Return (X, Y) of the center of cell containing provided text 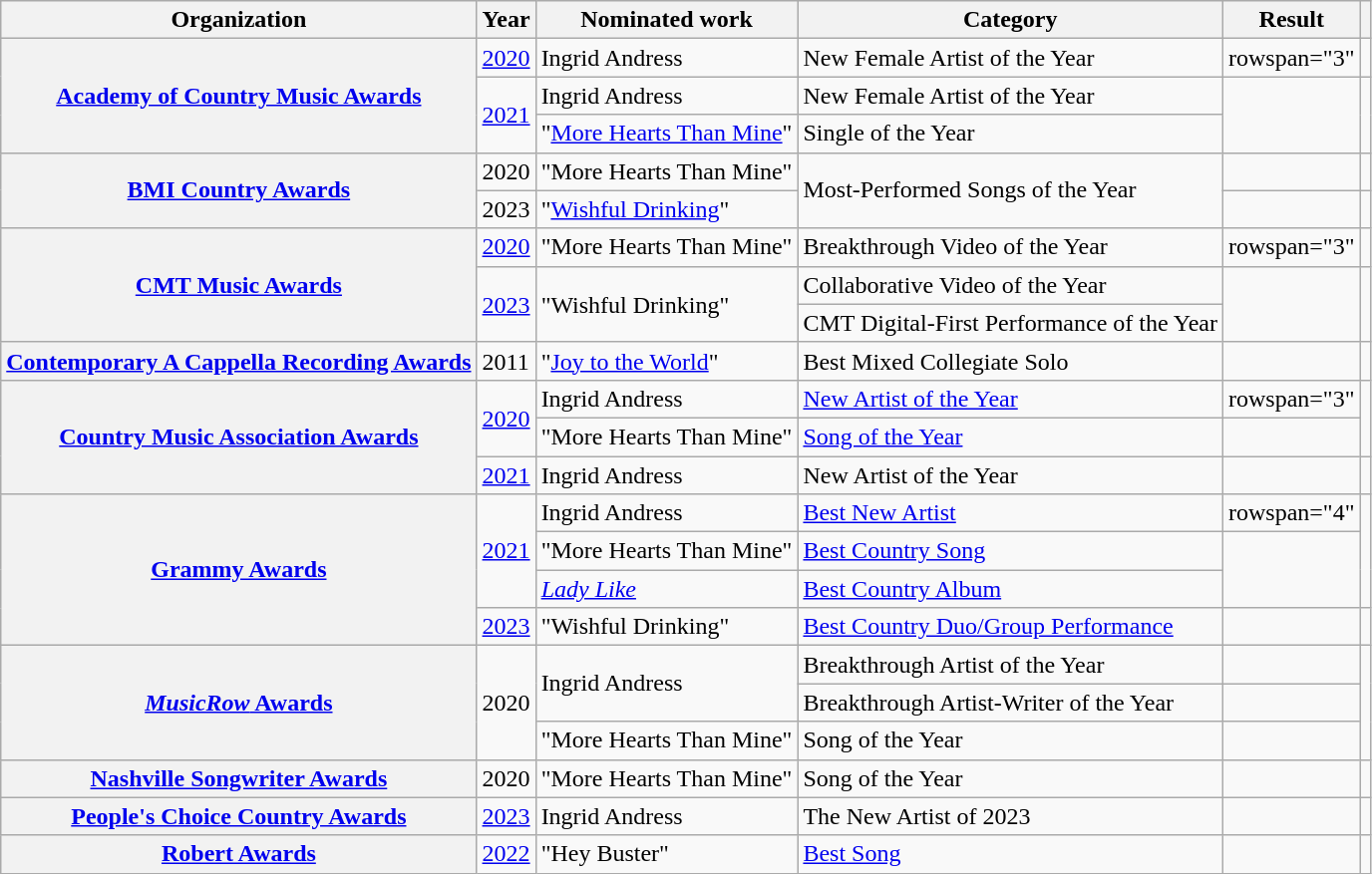
"Joy to the World" (666, 361)
Contemporary A Cappella Recording Awards (239, 361)
Best New Artist (1011, 513)
Breakthrough Artist-Writer of the Year (1011, 703)
Organization (239, 20)
Nashville Songwriter Awards (239, 778)
CMT Music Awards (239, 285)
Category (1011, 20)
Best Country Song (1011, 551)
Best Country Album (1011, 589)
Single of the Year (1011, 134)
Best Country Duo/Group Performance (1011, 627)
Grammy Awards (239, 570)
Most-Performed Songs of the Year (1011, 190)
Best Mixed Collegiate Solo (1011, 361)
Best Song (1011, 854)
2022 (507, 854)
Academy of Country Music Awards (239, 96)
Result (1291, 20)
Robert Awards (239, 854)
Breakthrough Artist of the Year (1011, 665)
Year (507, 20)
Breakthrough Video of the Year (1011, 247)
rowspan="4" (1291, 513)
Collaborative Video of the Year (1011, 285)
BMI Country Awards (239, 190)
Country Music Association Awards (239, 437)
MusicRow Awards (239, 703)
"Hey Buster" (666, 854)
The New Artist of 2023 (1011, 816)
Nominated work (666, 20)
People's Choice Country Awards (239, 816)
Lady Like (666, 589)
2011 (507, 361)
CMT Digital-First Performance of the Year (1011, 323)
